Extract the (x, y) coordinate from the center of the cell holding the provided text.  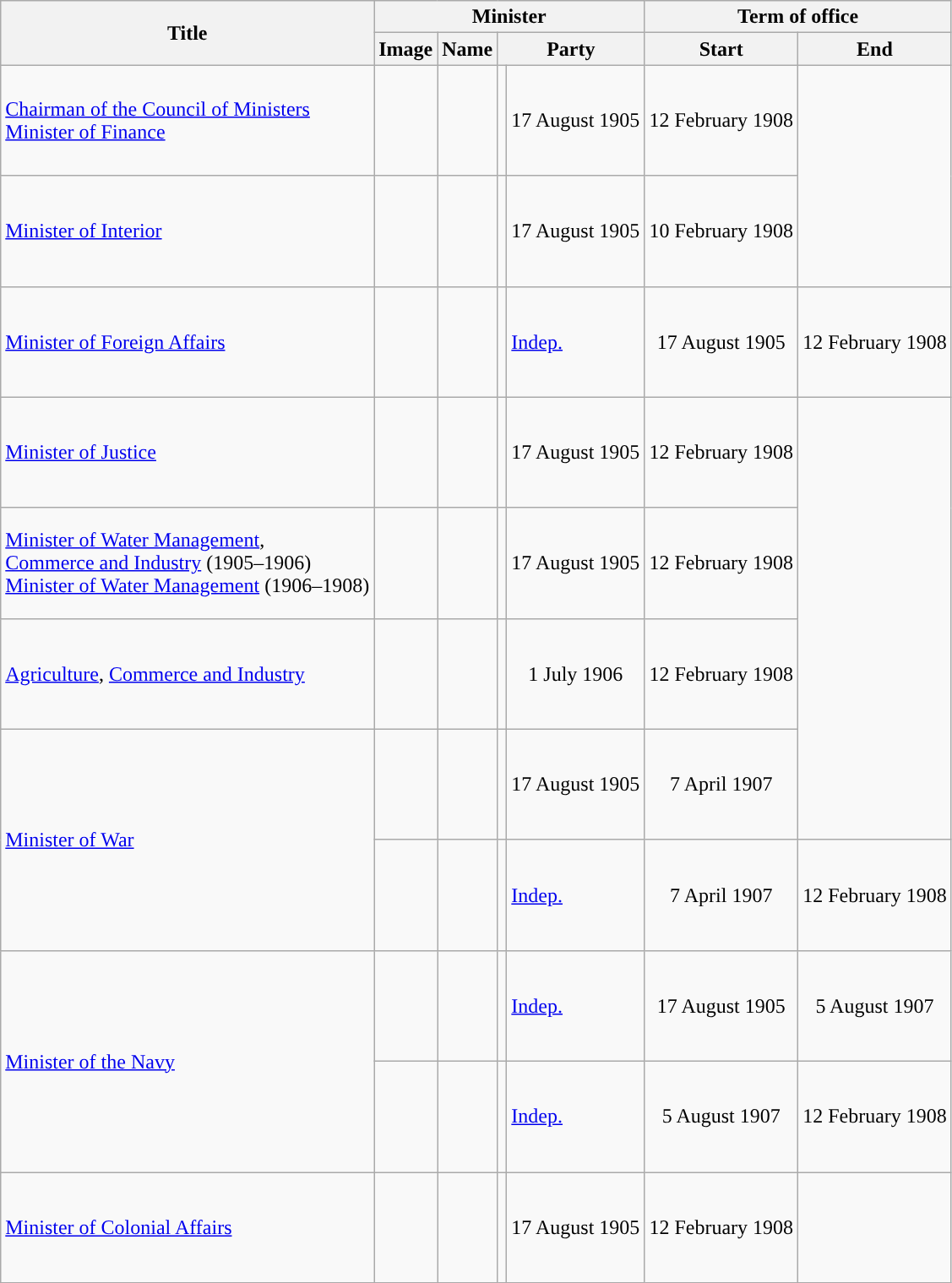
Minister (509, 17)
Minister of Foreign Affairs (188, 341)
Party (571, 49)
Start (721, 49)
Chairman of the Council of Ministers Minister of Finance (188, 120)
Minister of War (188, 840)
1 July 1906 (576, 674)
Minister of Colonial Affairs (188, 1228)
10 February 1908 (721, 231)
Term of office (797, 17)
Minister of the Navy (188, 1061)
Title (188, 33)
End (875, 49)
Minister of Water Management, Commerce and Industry (1905–1906) Minister of Water Management (1906–1908) (188, 563)
Image (405, 49)
Minister of Interior (188, 231)
Minister of Justice (188, 453)
Name (468, 49)
Agriculture, Commerce and Industry (188, 674)
